For the text-containing cell, return its midpoint in (X, Y) coordinate format. 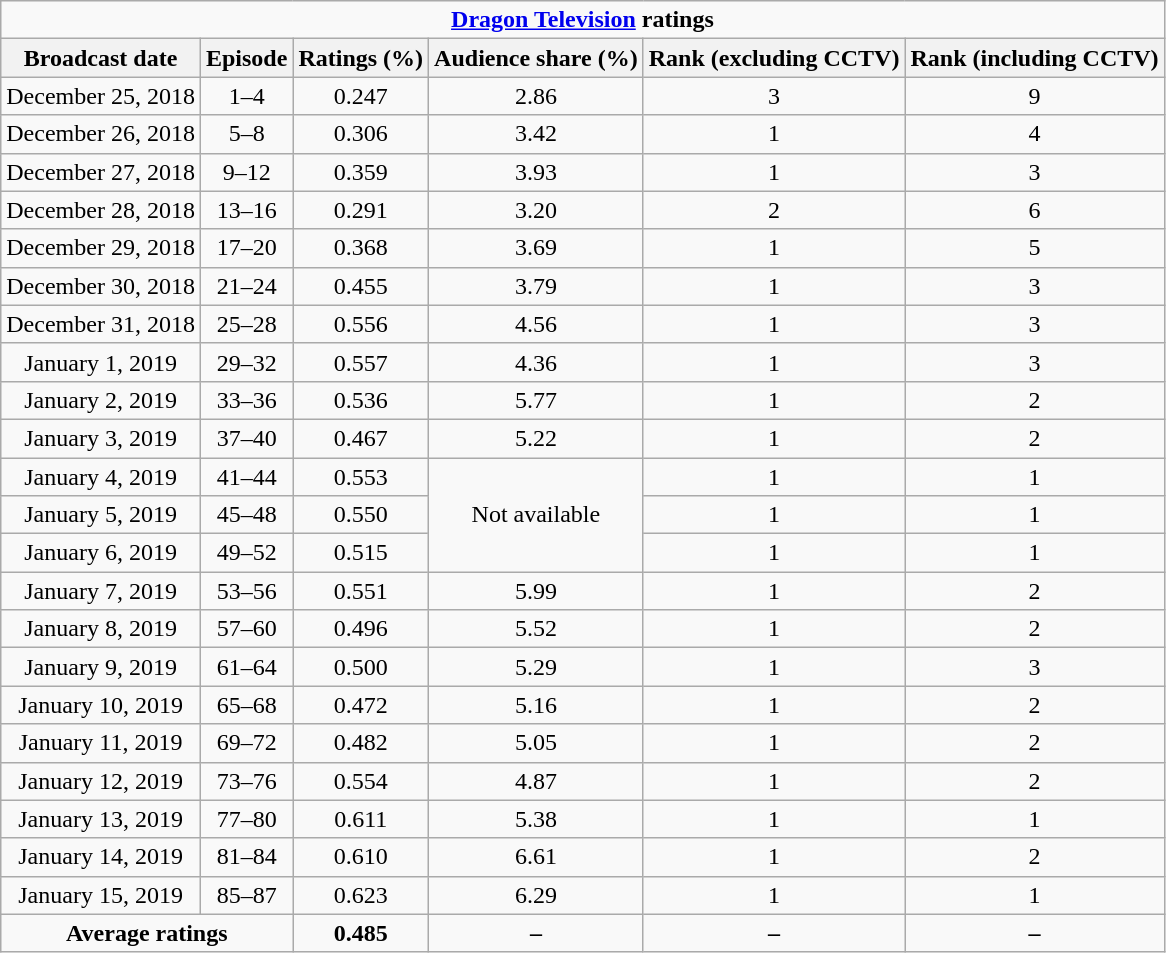
6 (1034, 210)
29–32 (246, 362)
0.485 (361, 933)
Rank (excluding CCTV) (774, 58)
0.611 (361, 819)
0.482 (361, 743)
0.623 (361, 895)
81–84 (246, 857)
85–87 (246, 895)
9 (1034, 96)
1–4 (246, 96)
0.359 (361, 172)
0.306 (361, 134)
49–52 (246, 553)
Dragon Television ratings (582, 20)
3.20 (536, 210)
0.536 (361, 400)
41–44 (246, 477)
0.496 (361, 629)
January 10, 2019 (101, 705)
4 (1034, 134)
3.69 (536, 248)
January 9, 2019 (101, 667)
3.79 (536, 286)
0.368 (361, 248)
January 1, 2019 (101, 362)
Episode (246, 58)
January 13, 2019 (101, 819)
January 8, 2019 (101, 629)
53–56 (246, 591)
December 28, 2018 (101, 210)
25–28 (246, 324)
January 11, 2019 (101, 743)
0.472 (361, 705)
January 15, 2019 (101, 895)
January 2, 2019 (101, 400)
73–76 (246, 781)
December 29, 2018 (101, 248)
0.467 (361, 438)
January 14, 2019 (101, 857)
December 25, 2018 (101, 96)
9–12 (246, 172)
0.610 (361, 857)
Average ratings (147, 933)
December 31, 2018 (101, 324)
5.38 (536, 819)
0.556 (361, 324)
3.42 (536, 134)
December 26, 2018 (101, 134)
January 6, 2019 (101, 553)
5.29 (536, 667)
37–40 (246, 438)
0.515 (361, 553)
77–80 (246, 819)
5.16 (536, 705)
5.52 (536, 629)
Not available (536, 515)
January 12, 2019 (101, 781)
0.247 (361, 96)
January 7, 2019 (101, 591)
5.22 (536, 438)
0.551 (361, 591)
4.36 (536, 362)
December 27, 2018 (101, 172)
Rank (including CCTV) (1034, 58)
6.29 (536, 895)
6.61 (536, 857)
45–48 (246, 515)
13–16 (246, 210)
57–60 (246, 629)
0.455 (361, 286)
5.77 (536, 400)
0.500 (361, 667)
5.05 (536, 743)
4.56 (536, 324)
January 3, 2019 (101, 438)
0.557 (361, 362)
4.87 (536, 781)
0.553 (361, 477)
33–36 (246, 400)
January 5, 2019 (101, 515)
Broadcast date (101, 58)
21–24 (246, 286)
3.93 (536, 172)
0.291 (361, 210)
2.86 (536, 96)
61–64 (246, 667)
5 (1034, 248)
December 30, 2018 (101, 286)
5.99 (536, 591)
0.550 (361, 515)
65–68 (246, 705)
Audience share (%) (536, 58)
69–72 (246, 743)
Ratings (%) (361, 58)
January 4, 2019 (101, 477)
0.554 (361, 781)
17–20 (246, 248)
5–8 (246, 134)
